From the cell containing the given text, extract its center point as (x, y) coordinate. 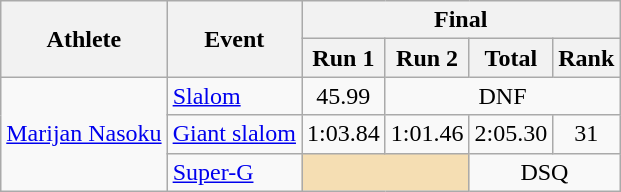
Run 2 (427, 58)
Marijan Nasoku (84, 134)
Giant slalom (234, 134)
DSQ (544, 172)
1:01.46 (427, 134)
Slalom (234, 96)
31 (586, 134)
1:03.84 (344, 134)
45.99 (344, 96)
DNF (502, 96)
2:05.30 (511, 134)
Total (511, 58)
Event (234, 39)
Athlete (84, 39)
Run 1 (344, 58)
Rank (586, 58)
Final (461, 20)
Super-G (234, 172)
